Determine the (x, y) coordinate at the center of the cell enclosing the given text.  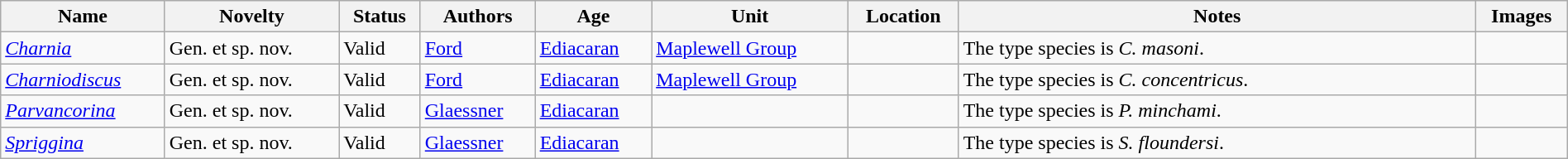
Parvancorina (83, 111)
Novelty (251, 17)
Unit (750, 17)
The type species is P. minchami. (1217, 111)
Notes (1217, 17)
Status (380, 17)
Authors (478, 17)
The type species is C. masoni. (1217, 48)
Charniodiscus (83, 79)
The type species is S. floundersi. (1217, 142)
Name (83, 17)
The type species is C. concentricus. (1217, 79)
Charnia (83, 48)
Location (903, 17)
Images (1522, 17)
Age (594, 17)
Spriggina (83, 142)
